Pinpoint the cell where the given text exists, returning its [X, Y] midpoint coordinate. 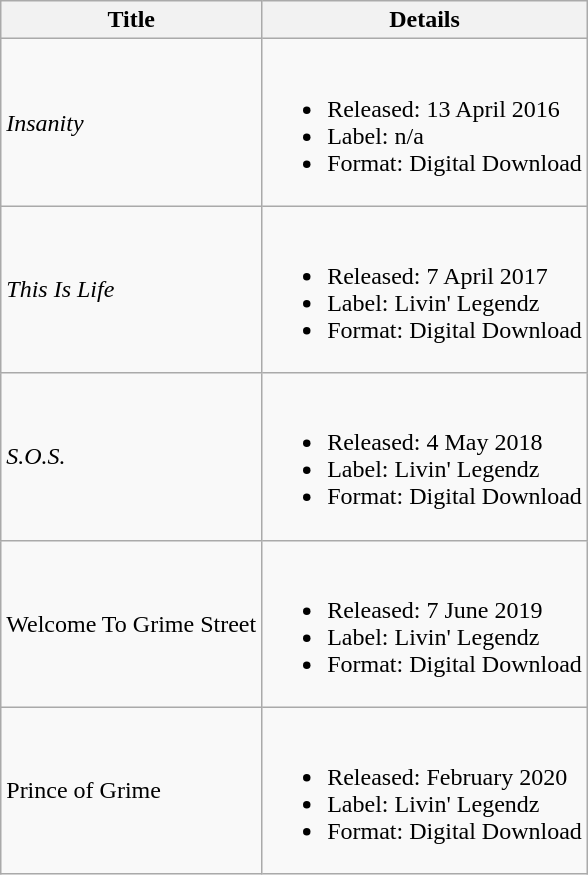
This Is Life [132, 290]
Insanity [132, 122]
Title [132, 20]
Prince of Grime [132, 790]
Details [425, 20]
Released: February 2020Label: Livin' LegendzFormat: Digital Download [425, 790]
Released: 13 April 2016Label: n/aFormat: Digital Download [425, 122]
Released: 7 April 2017Label: Livin' LegendzFormat: Digital Download [425, 290]
Released: 7 June 2019Label: Livin' LegendzFormat: Digital Download [425, 624]
Welcome To Grime Street [132, 624]
Released: 4 May 2018Label: Livin' LegendzFormat: Digital Download [425, 456]
S.O.S. [132, 456]
